Provide the [x, y] coordinate of the cell's center where the given text is located.  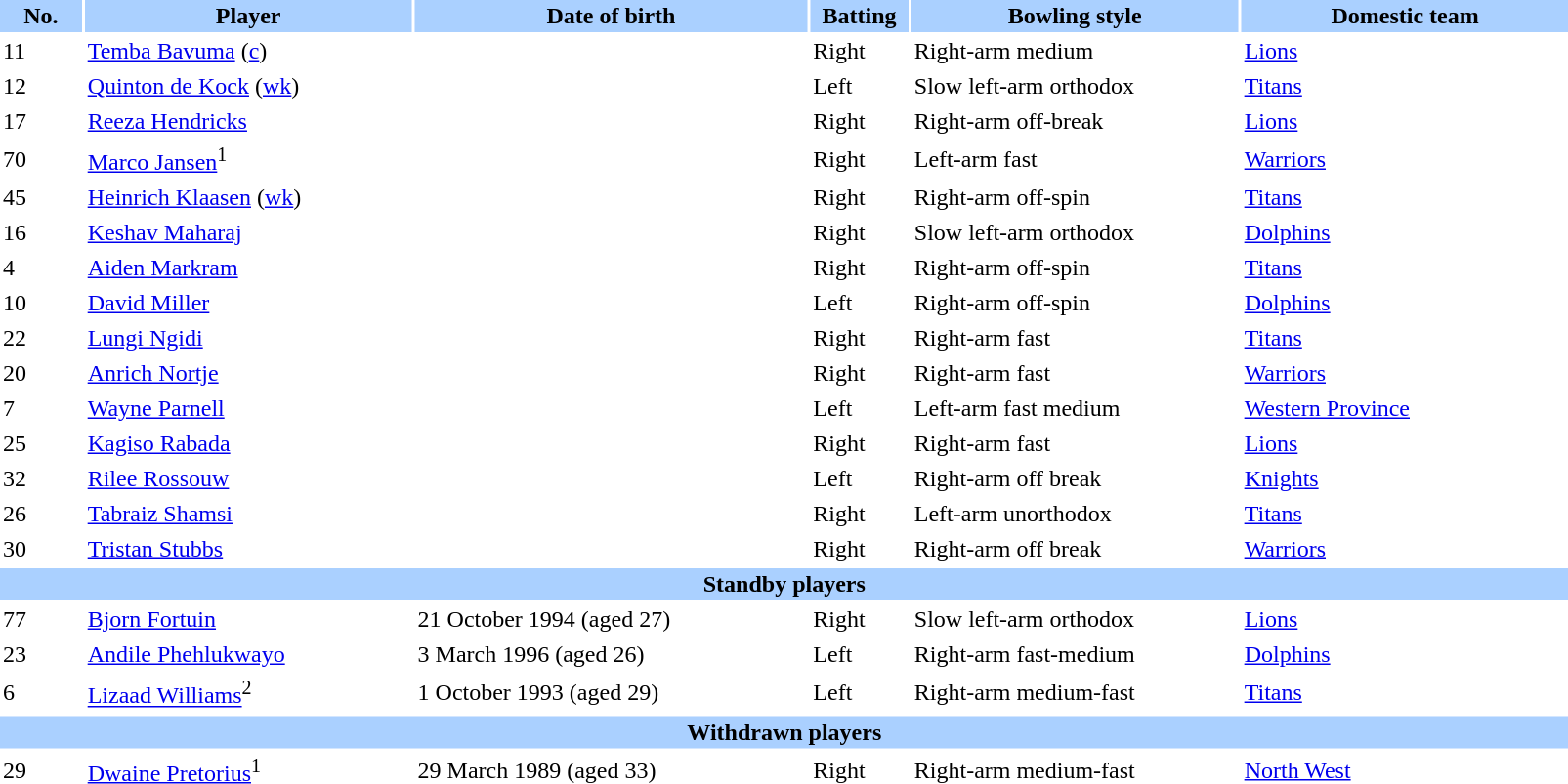
Reeza Hendricks [248, 121]
Left-arm fast medium [1075, 408]
17 [41, 121]
Player [248, 16]
Tristan Stubbs [248, 549]
Anrich Nortje [248, 373]
Bowling style [1075, 16]
7 [41, 408]
Right-arm medium [1075, 51]
1 October 1993 (aged 29) [612, 693]
16 [41, 232]
70 [41, 160]
20 [41, 373]
David Miller [248, 303]
Bjorn Fortuin [248, 619]
Lizaad Williams2 [248, 693]
Wayne Parnell [248, 408]
30 [41, 549]
No. [41, 16]
Left-arm fast [1075, 160]
Heinrich Klaasen (wk) [248, 197]
Batting [859, 16]
26 [41, 514]
22 [41, 338]
Lungi Ngidi [248, 338]
Marco Jansen1 [248, 160]
3 March 1996 (aged 26) [612, 654]
Aiden Markram [248, 268]
Right-arm medium-fast [1075, 693]
21 October 1994 (aged 27) [612, 619]
25 [41, 443]
23 [41, 654]
4 [41, 268]
6 [41, 693]
32 [41, 478]
12 [41, 86]
Right-arm off-break [1075, 121]
Kagiso Rabada [248, 443]
Keshav Maharaj [248, 232]
10 [41, 303]
45 [41, 197]
Left-arm unorthodox [1075, 514]
Temba Bavuma (c) [248, 51]
11 [41, 51]
Quinton de Kock (wk) [248, 86]
Andile Phehlukwayo [248, 654]
Tabraiz Shamsi [248, 514]
77 [41, 619]
Right-arm fast-medium [1075, 654]
Rilee Rossouw [248, 478]
Date of birth [612, 16]
